Scan for the cell matching the given text and deliver its [X, Y] coordinate at center. 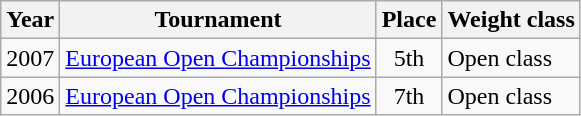
2006 [30, 96]
2007 [30, 58]
Tournament [218, 20]
7th [409, 96]
Weight class [511, 20]
Year [30, 20]
Place [409, 20]
5th [409, 58]
